Extract the [x, y] coordinate from the center of the cell holding the provided text.  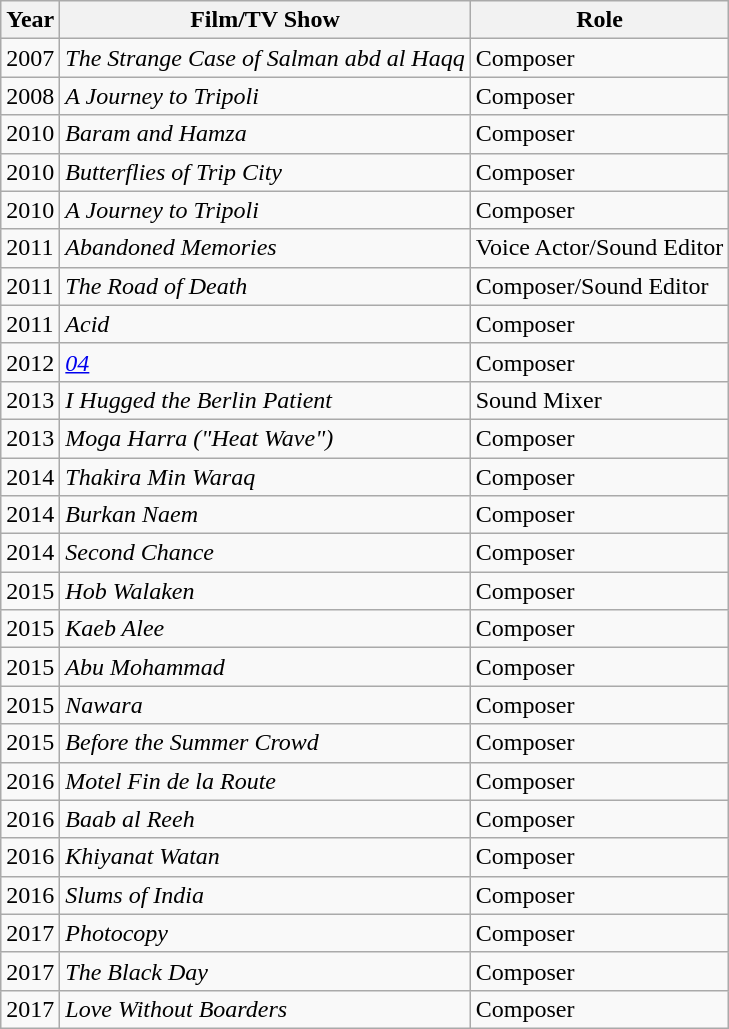
Love Without Boarders [265, 1009]
Hob Walaken [265, 591]
Nawara [265, 705]
04 [265, 362]
Year [30, 20]
2012 [30, 362]
Baab al Reeh [265, 819]
I Hugged the Berlin Patient [265, 400]
The Road of Death [265, 286]
Moga Harra ("Heat Wave") [265, 438]
2007 [30, 58]
Burkan Naem [265, 515]
Baram and Hamza [265, 134]
Before the Summer Crowd [265, 743]
Role [600, 20]
The Strange Case of Salman abd al Haqq [265, 58]
The Black Day [265, 971]
Butterflies of Trip City [265, 172]
Thakira Min Waraq [265, 477]
2008 [30, 96]
Motel Fin de la Route [265, 781]
Second Chance [265, 553]
Slums of India [265, 895]
Composer/Sound Editor [600, 286]
Acid [265, 324]
Abandoned Memories [265, 248]
Sound Mixer [600, 400]
Photocopy [265, 933]
Film/TV Show [265, 20]
Khiyanat Watan [265, 857]
Kaeb Alee [265, 629]
Abu Mohammad [265, 667]
Voice Actor/Sound Editor [600, 248]
